Return (X, Y) of the center of cell containing provided text 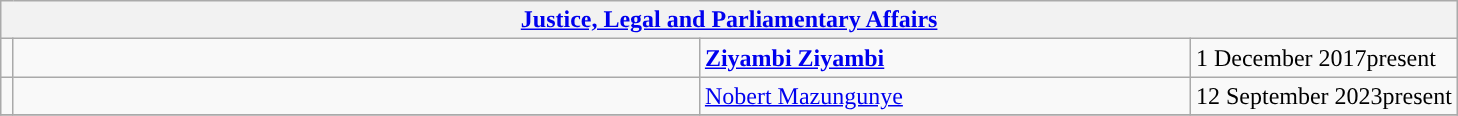
Nobert Mazungunye (944, 96)
12 September 2023present (1324, 96)
Ziyambi Ziyambi (944, 58)
Justice, Legal and Parliamentary Affairs (730, 20)
1 December 2017present (1324, 58)
